Pinpoint the cell where the given text exists, returning its [x, y] midpoint coordinate. 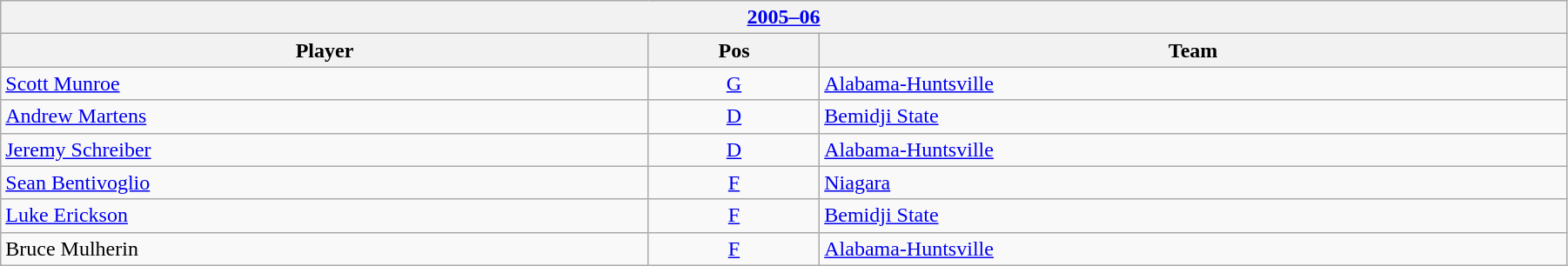
Niagara [1194, 183]
G [734, 83]
2005–06 [784, 17]
Andrew Martens [325, 116]
Scott Munroe [325, 83]
Team [1194, 50]
Bruce Mulherin [325, 249]
Sean Bentivoglio [325, 183]
Jeremy Schreiber [325, 150]
Player [325, 50]
Luke Erickson [325, 216]
Pos [734, 50]
